For the text-containing cell, return its midpoint in [x, y] coordinate format. 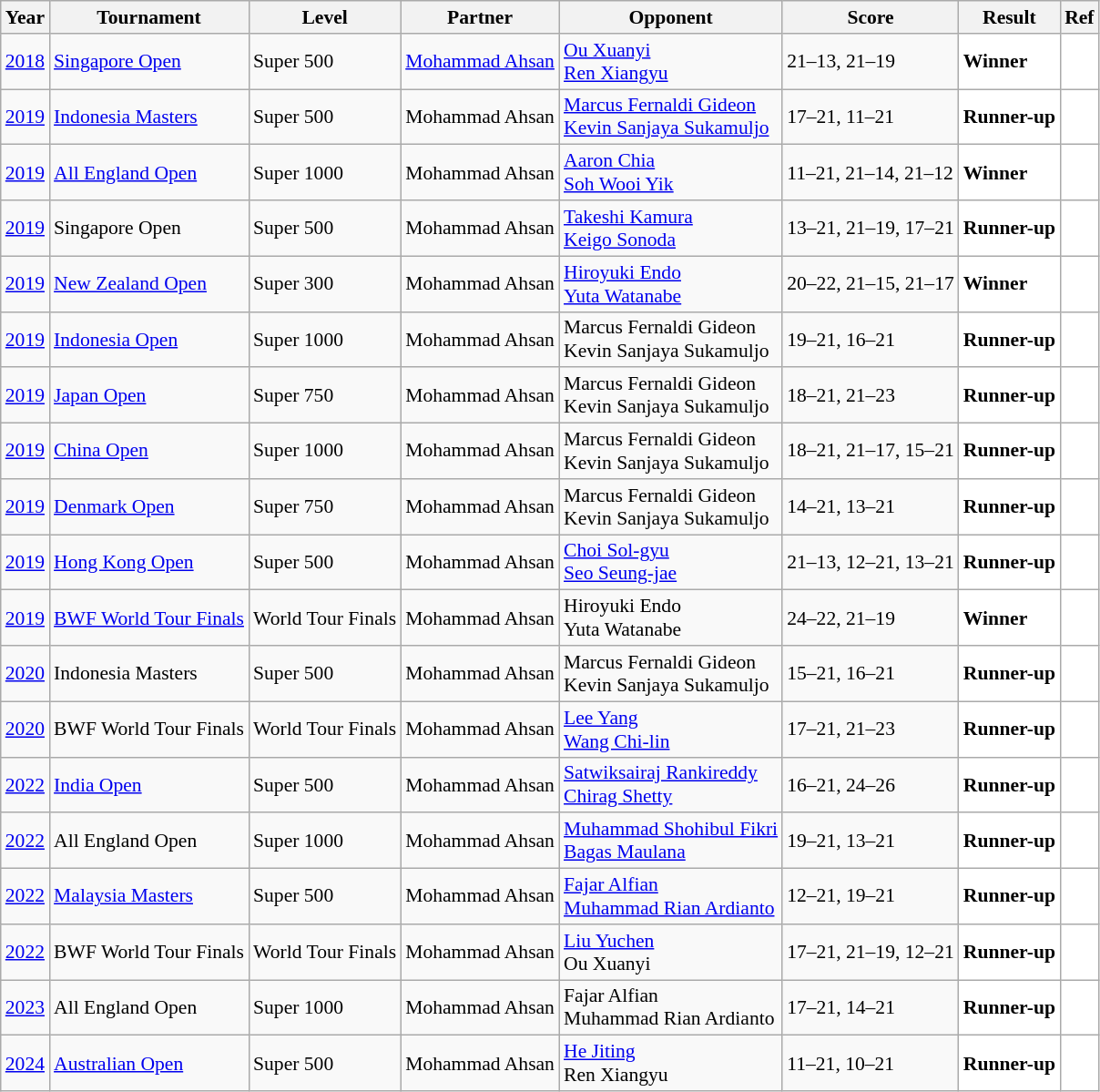
Level [324, 17]
Result [1009, 17]
17–21, 11–21 [871, 117]
Score [871, 17]
Super 300 [324, 284]
2024 [25, 1064]
Satwiksairaj Rankireddy Chirag Shetty [670, 785]
2023 [25, 1007]
Lee Yang Wang Chi-lin [670, 729]
15–21, 16–21 [871, 674]
Choi Sol-gyu Seo Seung-jae [670, 563]
Muhammad Shohibul Fikri Bagas Maulana [670, 842]
17–21, 21–23 [871, 729]
17–21, 21–19, 12–21 [871, 953]
Hong Kong Open [149, 563]
12–21, 19–21 [871, 896]
Aaron Chia Soh Wooi Yik [670, 173]
Liu Yuchen Ou Xuanyi [670, 953]
Indonesia Open [149, 339]
13–21, 21–19, 17–21 [871, 228]
17–21, 14–21 [871, 1007]
Takeshi Kamura Keigo Sonoda [670, 228]
19–21, 13–21 [871, 842]
11–21, 21–14, 21–12 [871, 173]
Tournament [149, 17]
New Zealand Open [149, 284]
Ref [1079, 17]
Malaysia Masters [149, 896]
Australian Open [149, 1064]
China Open [149, 452]
21–13, 21–19 [871, 62]
24–22, 21–19 [871, 617]
11–21, 10–21 [871, 1064]
20–22, 21–15, 21–17 [871, 284]
18–21, 21–23 [871, 395]
Year [25, 17]
Japan Open [149, 395]
16–21, 24–26 [871, 785]
19–21, 16–21 [871, 339]
2018 [25, 62]
Partner [480, 17]
India Open [149, 785]
14–21, 13–21 [871, 506]
Opponent [670, 17]
18–21, 21–17, 15–21 [871, 452]
He Jiting Ren Xiangyu [670, 1064]
Denmark Open [149, 506]
21–13, 12–21, 13–21 [871, 563]
Ou Xuanyi Ren Xiangyu [670, 62]
